Locate the cell with the specified text and output its (X, Y) center coordinate. 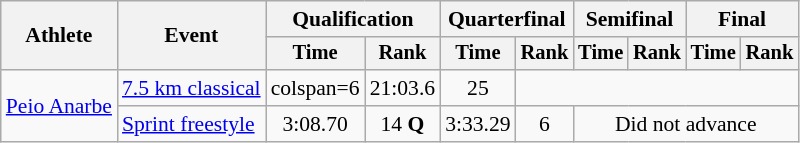
Quarterfinal (506, 19)
3:33.29 (478, 124)
14 Q (402, 124)
Athlete (59, 36)
Did not advance (686, 124)
Final (742, 19)
7.5 km classical (192, 88)
21:03.6 (402, 88)
colspan=6 (316, 88)
6 (545, 124)
Qualification (354, 19)
Sprint freestyle (192, 124)
Peio Anarbe (59, 106)
Semifinal (629, 19)
25 (478, 88)
Event (192, 36)
3:08.70 (316, 124)
